Return the (x, y) coordinate for the center point of the cell that contains the specified text.  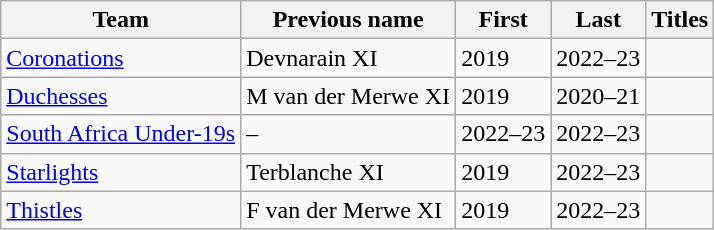
Duchesses (121, 96)
F van der Merwe XI (348, 210)
Starlights (121, 172)
Coronations (121, 58)
Team (121, 20)
Titles (680, 20)
First (504, 20)
Previous name (348, 20)
Thistles (121, 210)
2020–21 (598, 96)
Last (598, 20)
– (348, 134)
Devnarain XI (348, 58)
South Africa Under-19s (121, 134)
M van der Merwe XI (348, 96)
Terblanche XI (348, 172)
